Provide the (X, Y) coordinate of the cell's center where the given text is located.  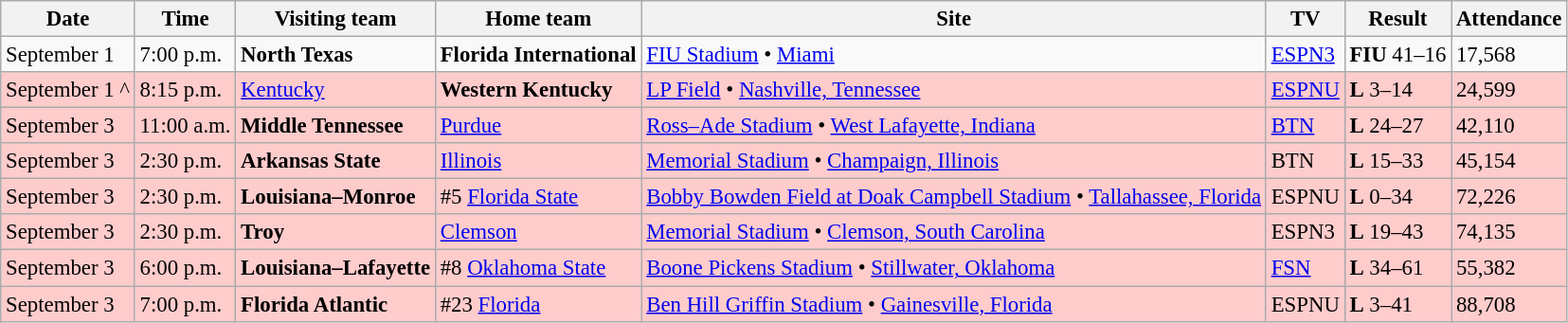
Memorial Stadium • Champaign, Illinois (953, 161)
Result (1397, 19)
#5 Florida State (538, 197)
45,154 (1509, 161)
Attendance (1509, 19)
Troy (335, 232)
#23 Florida (538, 304)
Site (953, 19)
North Texas (335, 55)
11:00 a.m. (186, 126)
74,135 (1509, 232)
17,568 (1509, 55)
FIU Stadium • Miami (953, 55)
Time (186, 19)
L 0–34 (1397, 197)
8:15 p.m. (186, 90)
TV (1306, 19)
Memorial Stadium • Clemson, South Carolina (953, 232)
#8 Oklahoma State (538, 268)
72,226 (1509, 197)
Ben Hill Griffin Stadium • Gainesville, Florida (953, 304)
24,599 (1509, 90)
Western Kentucky (538, 90)
FIU 41–16 (1397, 55)
Middle Tennessee (335, 126)
FSN (1306, 268)
L 34–61 (1397, 268)
Louisiana–Lafayette (335, 268)
Florida International (538, 55)
L 19–43 (1397, 232)
Date (68, 19)
L 24–27 (1397, 126)
L 15–33 (1397, 161)
Louisiana–Monroe (335, 197)
Clemson (538, 232)
Boone Pickens Stadium • Stillwater, Oklahoma (953, 268)
Florida Atlantic (335, 304)
Illinois (538, 161)
55,382 (1509, 268)
L 3–14 (1397, 90)
Arkansas State (335, 161)
Visiting team (335, 19)
Bobby Bowden Field at Doak Campbell Stadium • Tallahassee, Florida (953, 197)
Home team (538, 19)
Ross–Ade Stadium • West Lafayette, Indiana (953, 126)
September 1 (68, 55)
Purdue (538, 126)
Kentucky (335, 90)
42,110 (1509, 126)
88,708 (1509, 304)
6:00 p.m. (186, 268)
September 1 ^ (68, 90)
LP Field • Nashville, Tennessee (953, 90)
L 3–41 (1397, 304)
